Return [x, y] of the center of cell containing provided text 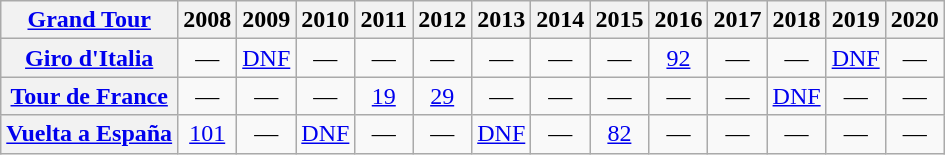
2011 [384, 20]
29 [442, 96]
2020 [914, 20]
2010 [326, 20]
2017 [738, 20]
Vuelta a España [90, 134]
2016 [678, 20]
2013 [502, 20]
2014 [560, 20]
2008 [208, 20]
82 [620, 134]
Giro d'Italia [90, 58]
92 [678, 58]
19 [384, 96]
Grand Tour [90, 20]
Tour de France [90, 96]
2015 [620, 20]
2018 [796, 20]
2012 [442, 20]
2019 [856, 20]
101 [208, 134]
2009 [266, 20]
